From the cell containing the given text, extract its center point as [X, Y] coordinate. 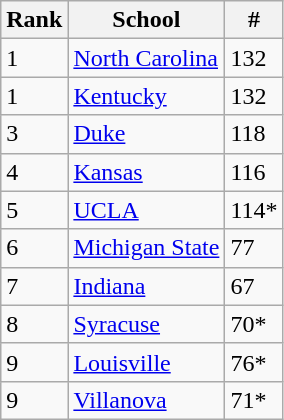
# [254, 20]
Louisville [146, 362]
Kansas [146, 172]
Michigan State [146, 248]
77 [254, 248]
UCLA [146, 210]
116 [254, 172]
76* [254, 362]
School [146, 20]
Villanova [146, 400]
Indiana [146, 286]
Duke [146, 134]
8 [34, 324]
118 [254, 134]
Kentucky [146, 96]
Syracuse [146, 324]
3 [34, 134]
71* [254, 400]
114* [254, 210]
5 [34, 210]
6 [34, 248]
4 [34, 172]
North Carolina [146, 58]
7 [34, 286]
67 [254, 286]
70* [254, 324]
Rank [34, 20]
